Locate the cell with the specified text and output its [x, y] center coordinate. 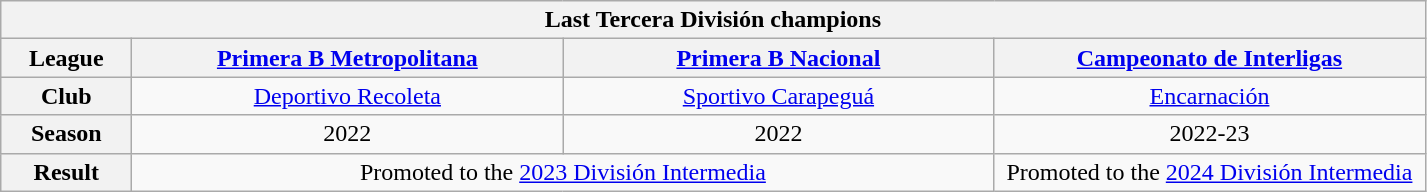
Result [66, 172]
Season [66, 134]
Last Tercera División champions [713, 20]
Promoted to the 2023 División Intermedia [563, 172]
Primera B Nacional [778, 58]
Promoted to the 2024 División Intermedia [1210, 172]
Encarnación [1210, 96]
League [66, 58]
Campeonato de Interligas [1210, 58]
Primera B Metropolitana [348, 58]
Club [66, 96]
Sportivo Carapeguá [778, 96]
Deportivo Recoleta [348, 96]
2022-23 [1210, 134]
